Extract the [x, y] coordinate from the center of the cell holding the provided text.  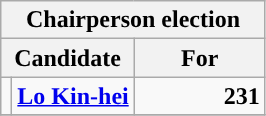
Chairperson election [134, 20]
Candidate [68, 58]
For [200, 58]
231 [200, 96]
Lo Kin-hei [73, 96]
